Detect which cell encompasses the target text, then output its (x, y) center coordinate. 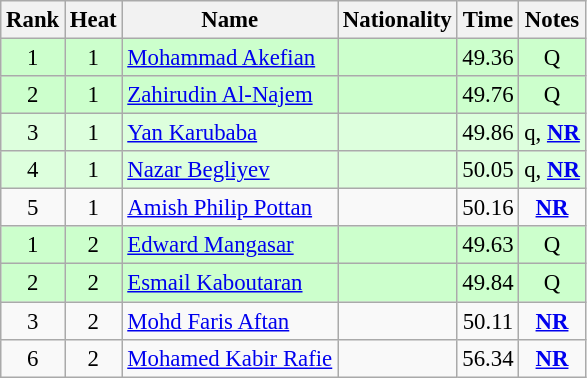
Esmail Kaboutaran (230, 283)
4 (33, 170)
49.86 (488, 133)
Edward Mangasar (230, 245)
50.05 (488, 170)
56.34 (488, 358)
Rank (33, 20)
Nationality (398, 20)
50.16 (488, 208)
49.84 (488, 283)
5 (33, 208)
6 (33, 358)
Mohd Faris Aftan (230, 321)
Yan Karubaba (230, 133)
Heat (94, 20)
Amish Philip Pottan (230, 208)
49.36 (488, 58)
Name (230, 20)
Nazar Begliyev (230, 170)
Mohammad Akefian (230, 58)
Time (488, 20)
49.76 (488, 95)
Zahirudin Al-Najem (230, 95)
50.11 (488, 321)
Notes (552, 20)
Mohamed Kabir Rafie (230, 358)
49.63 (488, 245)
